Search for the cell housing the specified text and yield its (x, y) center coordinate. 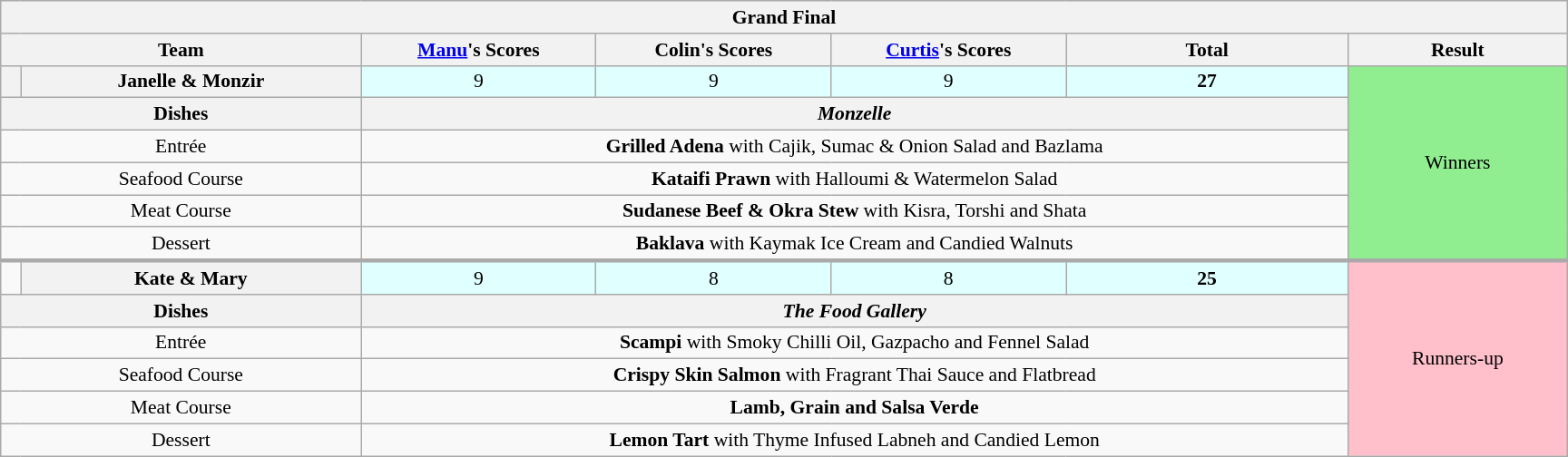
Kataifi Prawn with Halloumi & Watermelon Salad (855, 179)
Curtis's Scores (949, 50)
Janelle & Monzir (191, 82)
Lamb, Grain and Salsa Verde (855, 408)
25 (1207, 277)
Result (1457, 50)
Monzelle (855, 114)
Total (1207, 50)
Grilled Adena with Cajik, Sumac & Onion Salad and Bazlama (855, 147)
Manu's Scores (479, 50)
Scampi with Smoky Chilli Oil, Gazpacho and Fennel Salad (855, 343)
The Food Gallery (855, 311)
Sudanese Beef & Okra Stew with Kisra, Torshi and Shata (855, 211)
Team (181, 50)
Grand Final (784, 17)
Crispy Skin Salmon with Fragrant Thai Sauce and Flatbread (855, 375)
Winners (1457, 163)
Lemon Tart with Thyme Infused Labneh and Candied Lemon (855, 440)
Runners-up (1457, 359)
Colin's Scores (713, 50)
Kate & Mary (191, 277)
Baklava with Kaymak Ice Cream and Candied Walnuts (855, 245)
27 (1207, 82)
